Determine the [x, y] coordinate at the center of the cell enclosing the given text.  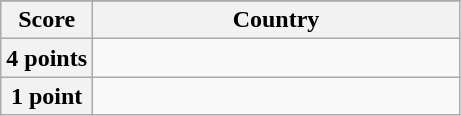
Score [47, 20]
4 points [47, 58]
Country [276, 20]
1 point [47, 96]
